Extract the (x, y) coordinate from the center of the cell holding the provided text.  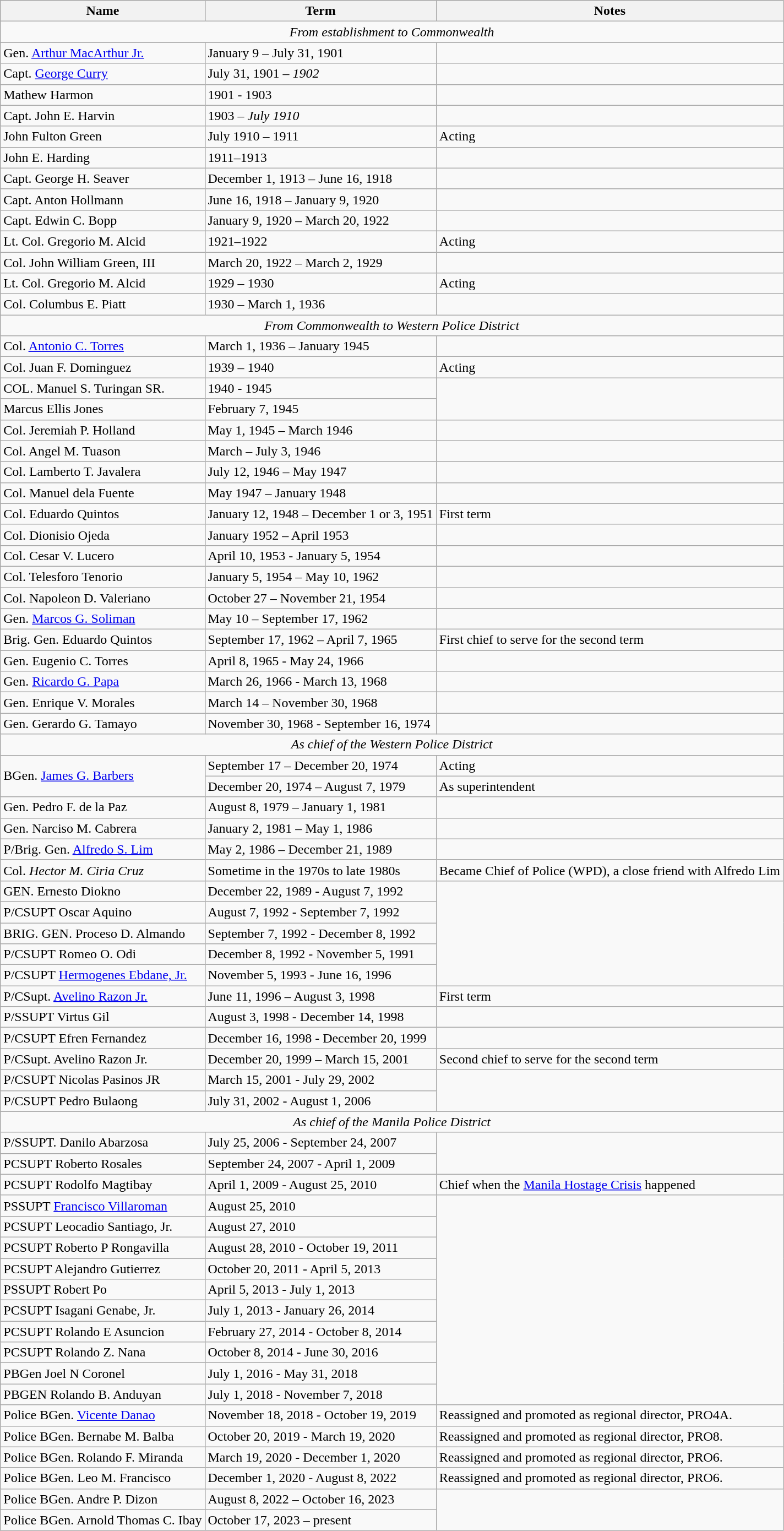
Police BGen. Leo M. Francisco (102, 1478)
First chief to serve for the second term (609, 640)
PCSUPT Roberto P Rongavilla (102, 1247)
January 9, 1920 – March 20, 1922 (320, 220)
Col. Napoleon D. Valeriano (102, 598)
Brig. Gen. Eduardo Quintos (102, 640)
Police BGen. Arnold Thomas C. Ibay (102, 1520)
Chief when the Manila Hostage Crisis happened (609, 1185)
March 15, 2001 - July 29, 2002 (320, 1080)
December 1, 2020 - August 8, 2022 (320, 1478)
August 3, 1998 - December 14, 1998 (320, 1017)
BGen. James G. Barbers (102, 776)
March – July 3, 1946 (320, 451)
1921–1922 (320, 241)
July 31, 1901 – 1902 (320, 74)
October 17, 2023 – present (320, 1520)
1939 – 1940 (320, 367)
PCSUPT Leocadio Santiago, Jr. (102, 1226)
December 20, 1974 – August 7, 1979 (320, 786)
1930 – March 1, 1936 (320, 305)
Reassigned and promoted as regional director, PRO4A. (609, 1415)
PCSUPT Alejandro Gutierrez (102, 1268)
Col. Antonio C. Torres (102, 346)
December 20, 1999 – March 15, 2001 (320, 1059)
July 1, 2018 - November 7, 2018 (320, 1394)
April 8, 1965 - May 24, 1966 (320, 661)
December 22, 1989 - August 7, 1992 (320, 891)
August 25, 2010 (320, 1206)
P/CSUPT Hermogenes Ebdane, Jr. (102, 975)
Col. Columbus E. Piatt (102, 305)
P/Brig. Gen. Alfredo S. Lim (102, 849)
PCSUPT Isagani Genabe, Jr. (102, 1311)
June 16, 1918 – January 9, 1920 (320, 199)
May 1, 1945 – March 1946 (320, 430)
P/CSUPT Oscar Aquino (102, 912)
August 8, 2022 – October 16, 2023 (320, 1499)
Police BGen. Vicente Danao (102, 1415)
Name (102, 11)
Gen. Arthur MacArthur Jr. (102, 53)
July 25, 2006 - September 24, 2007 (320, 1143)
Police BGen. Rolando F. Miranda (102, 1457)
Col. Telesforo Tenorio (102, 577)
1901 - 1903 (320, 95)
Marcus Ellis Jones (102, 409)
Sometime in the 1970s to late 1980s (320, 870)
PCSUPT Rolando E Asuncion (102, 1332)
July 1, 2016 - May 31, 2018 (320, 1373)
September 24, 2007 - April 1, 2009 (320, 1164)
Gen. Marcos G. Soliman (102, 619)
Col. Jeremiah P. Holland (102, 430)
PCSUPT Rodolfo Magtibay (102, 1185)
PBGEN Rolando B. Anduyan (102, 1394)
From Commonwealth to Western Police District (392, 325)
Term (320, 11)
Capt. George H. Seaver (102, 178)
Col. Hector M. Ciria Cruz (102, 870)
February 27, 2014 - October 8, 2014 (320, 1332)
Col. Cesar V. Lucero (102, 556)
April 5, 2013 - July 1, 2013 (320, 1290)
May 2, 1986 – December 21, 1989 (320, 849)
PSSUPT Robert Po (102, 1290)
PCSUPT Roberto Rosales (102, 1164)
August 7, 1992 - September 7, 1992 (320, 912)
Second chief to serve for the second term (609, 1059)
March 19, 2020 - December 1, 2020 (320, 1457)
May 10 – September 17, 1962 (320, 619)
Police BGen. Bernabe M. Balba (102, 1436)
January 2, 1981 – May 1, 1986 (320, 828)
November 18, 2018 - October 19, 2019 (320, 1415)
Notes (609, 11)
October 20, 2011 - April 5, 2013 (320, 1268)
May 1947 – January 1948 (320, 493)
Col. Angel M. Tuason (102, 451)
September 7, 1992 - December 8, 1992 (320, 933)
November 30, 1968 - September 16, 1974 (320, 724)
Gen. Eugenio C. Torres (102, 661)
July 1, 2013 - January 26, 2014 (320, 1311)
January 9 – July 31, 1901 (320, 53)
Gen. Pedro F. de la Paz (102, 807)
John E. Harding (102, 158)
June 11, 1996 – August 3, 1998 (320, 996)
As superintendent (609, 786)
As chief of the Manila Police District (392, 1122)
Col. Dionisio Ojeda (102, 535)
PSSUPT Francisco Villaroman (102, 1206)
P/CSUPT Pedro Bulaong (102, 1101)
March 1, 1936 – January 1945 (320, 346)
Gen. Enrique V. Morales (102, 703)
P/CSUPT Romeo O. Odi (102, 954)
December 8, 1992 - November 5, 1991 (320, 954)
August 8, 1979 – January 1, 1981 (320, 807)
August 27, 2010 (320, 1226)
Col. Juan F. Dominguez (102, 367)
Capt. Edwin C. Bopp (102, 220)
1929 – 1930 (320, 284)
November 5, 1993 - June 16, 1996 (320, 975)
July 12, 1946 – May 1947 (320, 472)
September 17, 1962 – April 7, 1965 (320, 640)
January 5, 1954 – May 10, 1962 (320, 577)
March 26, 1966 - March 13, 1968 (320, 682)
January 12, 1948 – December 1 or 3, 1951 (320, 514)
Gen. Narciso M. Cabrera (102, 828)
July 31, 2002 - August 1, 2006 (320, 1101)
April 10, 1953 - January 5, 1954 (320, 556)
PCSUPT Rolando Z. Nana (102, 1353)
Col. Eduardo Quintos (102, 514)
1903 – July 1910 (320, 116)
Capt. John E. Harvin (102, 116)
Col. Lamberto T. Javalera (102, 472)
Reassigned and promoted as regional director, PRO8. (609, 1436)
P/SSUPT Virtus Gil (102, 1017)
1940 - 1945 (320, 388)
August 28, 2010 - October 19, 2011 (320, 1247)
Capt. Anton Hollmann (102, 199)
March 20, 1922 – March 2, 1929 (320, 263)
From establishment to Commonwealth (392, 32)
December 1, 1913 – June 16, 1918 (320, 178)
Mathew Harmon (102, 95)
P/CSUPT Nicolas Pasinos JR (102, 1080)
October 20, 2019 - March 19, 2020 (320, 1436)
Became Chief of Police (WPD), a close friend with Alfredo Lim (609, 870)
Capt. George Curry (102, 74)
P/SSUPT. Danilo Abarzosa (102, 1143)
October 8, 2014 - June 30, 2016 (320, 1353)
February 7, 1945 (320, 409)
Col. Manuel dela Fuente (102, 493)
Police BGen. Andre P. Dizon (102, 1499)
1911–1913 (320, 158)
Col. John William Green, III (102, 263)
January 1952 – April 1953 (320, 535)
Gen. Gerardo G. Tamayo (102, 724)
September 17 – December 20, 1974 (320, 765)
December 16, 1998 - December 20, 1999 (320, 1038)
Gen. Ricardo G. Papa (102, 682)
April 1, 2009 - August 25, 2010 (320, 1185)
As chief of the Western Police District (392, 745)
March 14 – November 30, 1968 (320, 703)
July 1910 – 1911 (320, 137)
PBGen Joel N Coronel (102, 1373)
P/CSUPT Efren Fernandez (102, 1038)
COL. Manuel S. Turingan SR. (102, 388)
BRIG. GEN. Proceso D. Almando (102, 933)
October 27 – November 21, 1954 (320, 598)
John Fulton Green (102, 137)
GEN. Ernesto Diokno (102, 891)
